Pinpoint the cell where the given text exists, returning its [x, y] midpoint coordinate. 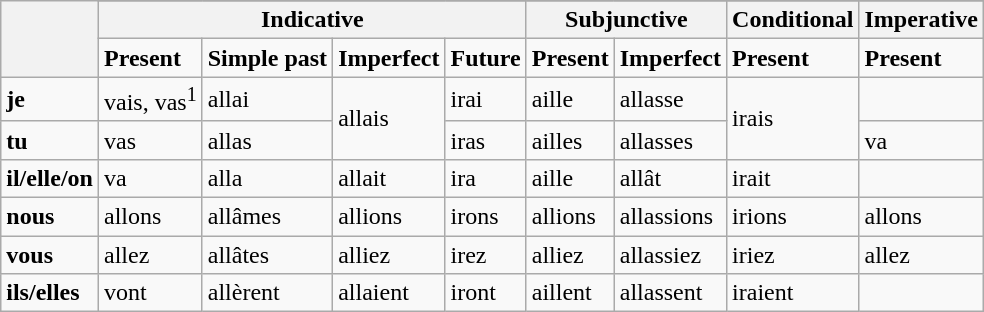
Indicative [312, 20]
Simple past [267, 58]
ailles [570, 140]
irais [793, 118]
iront [486, 293]
irez [486, 255]
alla [267, 178]
tu [50, 140]
allasse [670, 100]
ils/elles [50, 293]
vont [150, 293]
Subjunctive [626, 20]
allas [267, 140]
je [50, 100]
Conditional [793, 20]
allassions [670, 217]
allâmes [267, 217]
Future [486, 58]
irions [793, 217]
nous [50, 217]
il/elle/on [50, 178]
irait [793, 178]
irai [486, 100]
vais, vas1 [150, 100]
allât [670, 178]
iriez [793, 255]
allait [389, 178]
allasses [670, 140]
allassiez [670, 255]
allais [389, 118]
allassent [670, 293]
ira [486, 178]
allaient [389, 293]
vas [150, 140]
iraient [793, 293]
vous [50, 255]
Imperative [921, 20]
aillent [570, 293]
allèrent [267, 293]
allâtes [267, 255]
iras [486, 140]
allai [267, 100]
irons [486, 217]
